Scan for the cell matching the given text and deliver its [X, Y] coordinate at center. 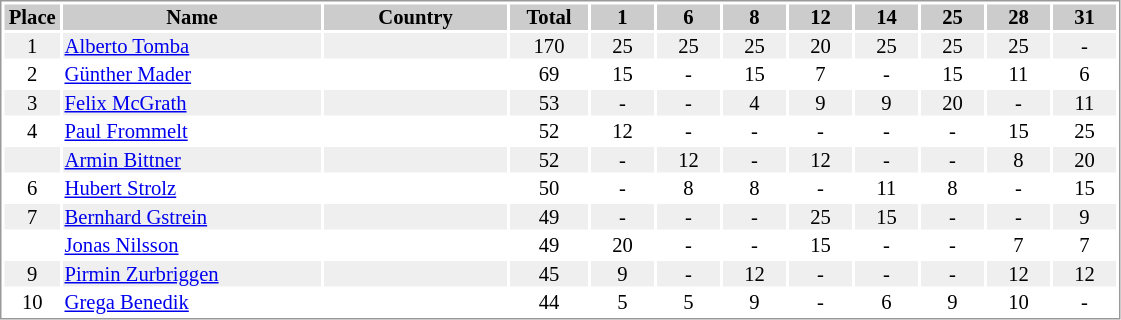
3 [32, 103]
Name [192, 17]
31 [1084, 17]
170 [549, 46]
Country [416, 17]
53 [549, 103]
28 [1018, 17]
50 [549, 189]
Hubert Strolz [192, 189]
Armin Bittner [192, 160]
Paul Frommelt [192, 131]
Alberto Tomba [192, 46]
Total [549, 17]
45 [549, 274]
Günther Mader [192, 75]
44 [549, 303]
2 [32, 75]
Jonas Nilsson [192, 245]
Felix McGrath [192, 103]
14 [886, 17]
69 [549, 75]
Pirmin Zurbriggen [192, 274]
Bernhard Gstrein [192, 217]
Place [32, 17]
Grega Benedik [192, 303]
